Identify which cell holds the provided text, then report its (x, y) central coordinate. 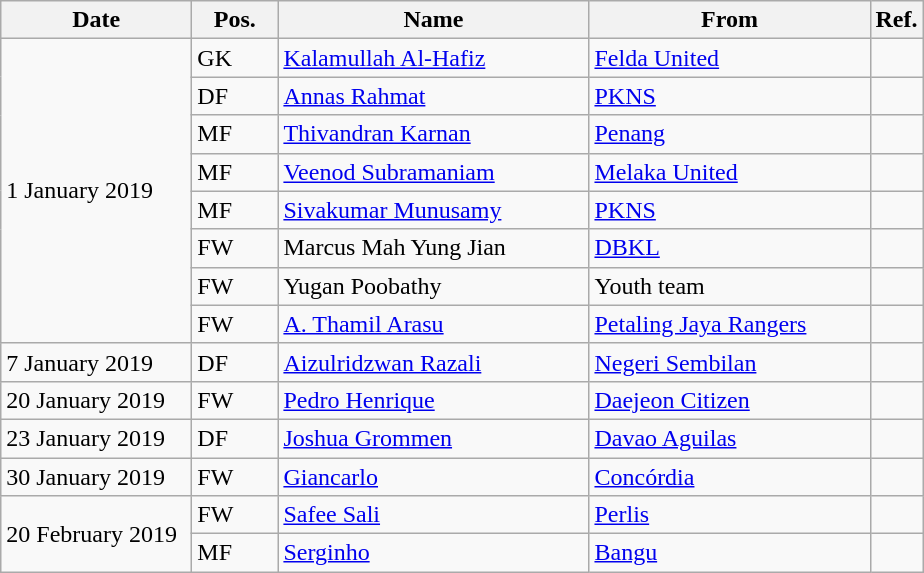
Petaling Jaya Rangers (730, 324)
Aizulridzwan Razali (434, 362)
Sivakumar Munusamy (434, 210)
Daejeon Citizen (730, 400)
Joshua Grommen (434, 438)
Melaka United (730, 172)
Thivandran Karnan (434, 134)
Perlis (730, 515)
Concórdia (730, 477)
Felda United (730, 58)
1 January 2019 (96, 191)
Giancarlo (434, 477)
Kalamullah Al-Hafiz (434, 58)
23 January 2019 (96, 438)
20 January 2019 (96, 400)
From (730, 20)
Ref. (896, 20)
Youth team (730, 286)
Date (96, 20)
20 February 2019 (96, 534)
Yugan Poobathy (434, 286)
7 January 2019 (96, 362)
Serginho (434, 553)
Pos. (235, 20)
DBKL (730, 248)
Bangu (730, 553)
GK (235, 58)
Annas Rahmat (434, 96)
Veenod Subramaniam (434, 172)
Name (434, 20)
Marcus Mah Yung Jian (434, 248)
A. Thamil Arasu (434, 324)
Safee Sali (434, 515)
Penang (730, 134)
30 January 2019 (96, 477)
Davao Aguilas (730, 438)
Pedro Henrique (434, 400)
Negeri Sembilan (730, 362)
